Return the [x, y] coordinate for the center point of the cell that contains the specified text.  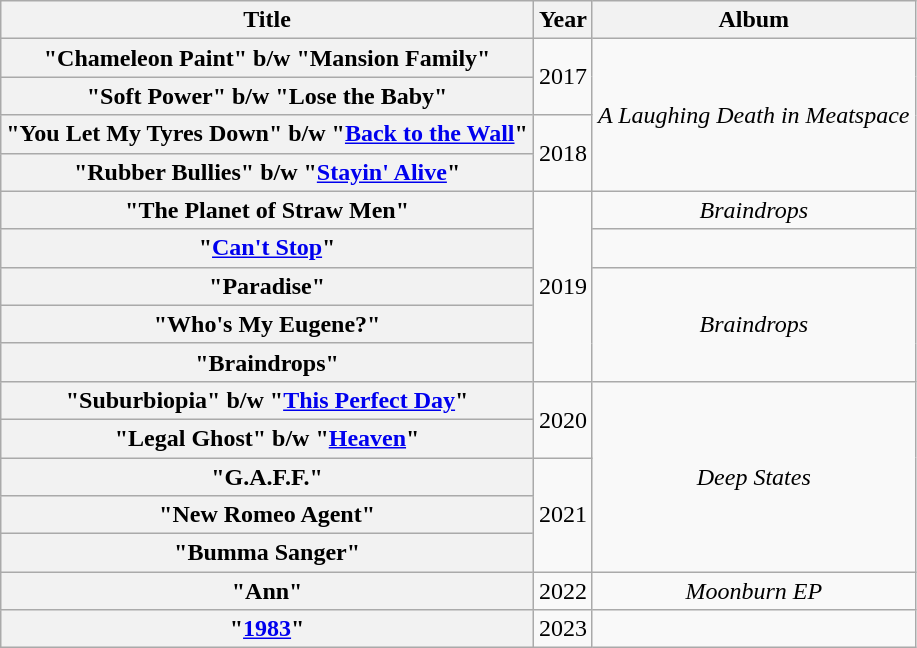
"1983" [268, 629]
"Braindrops" [268, 362]
"Soft Power" b/w "Lose the Baby" [268, 96]
"Chameleon Paint" b/w "Mansion Family" [268, 58]
2023 [562, 629]
"Ann" [268, 591]
2020 [562, 419]
2022 [562, 591]
2017 [562, 77]
Title [268, 20]
"The Planet of Straw Men" [268, 210]
"Paradise" [268, 286]
Moonburn EP [754, 591]
Year [562, 20]
"Bumma Sanger" [268, 553]
"Rubber Bullies" b/w "Stayin' Alive" [268, 172]
A Laughing Death in Meatspace [754, 115]
"G.A.F.F." [268, 477]
Deep States [754, 476]
Album [754, 20]
"Legal Ghost" b/w "Heaven" [268, 438]
2018 [562, 153]
"Who's My Eugene?" [268, 324]
"You Let My Tyres Down" b/w "Back to the Wall" [268, 134]
"New Romeo Agent" [268, 515]
2021 [562, 515]
2019 [562, 286]
"Can't Stop" [268, 248]
"Suburbiopia" b/w "This Perfect Day" [268, 400]
